Return the (x, y) coordinate for the center point of the cell that contains the specified text.  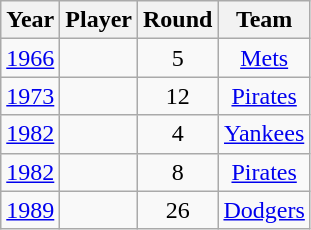
Player (99, 20)
1989 (30, 210)
Year (30, 20)
8 (178, 172)
Team (264, 20)
Yankees (264, 134)
5 (178, 58)
4 (178, 134)
1973 (30, 96)
26 (178, 210)
Round (178, 20)
Mets (264, 58)
Dodgers (264, 210)
1966 (30, 58)
12 (178, 96)
